Pinpoint the cell where the given text exists, returning its (x, y) midpoint coordinate. 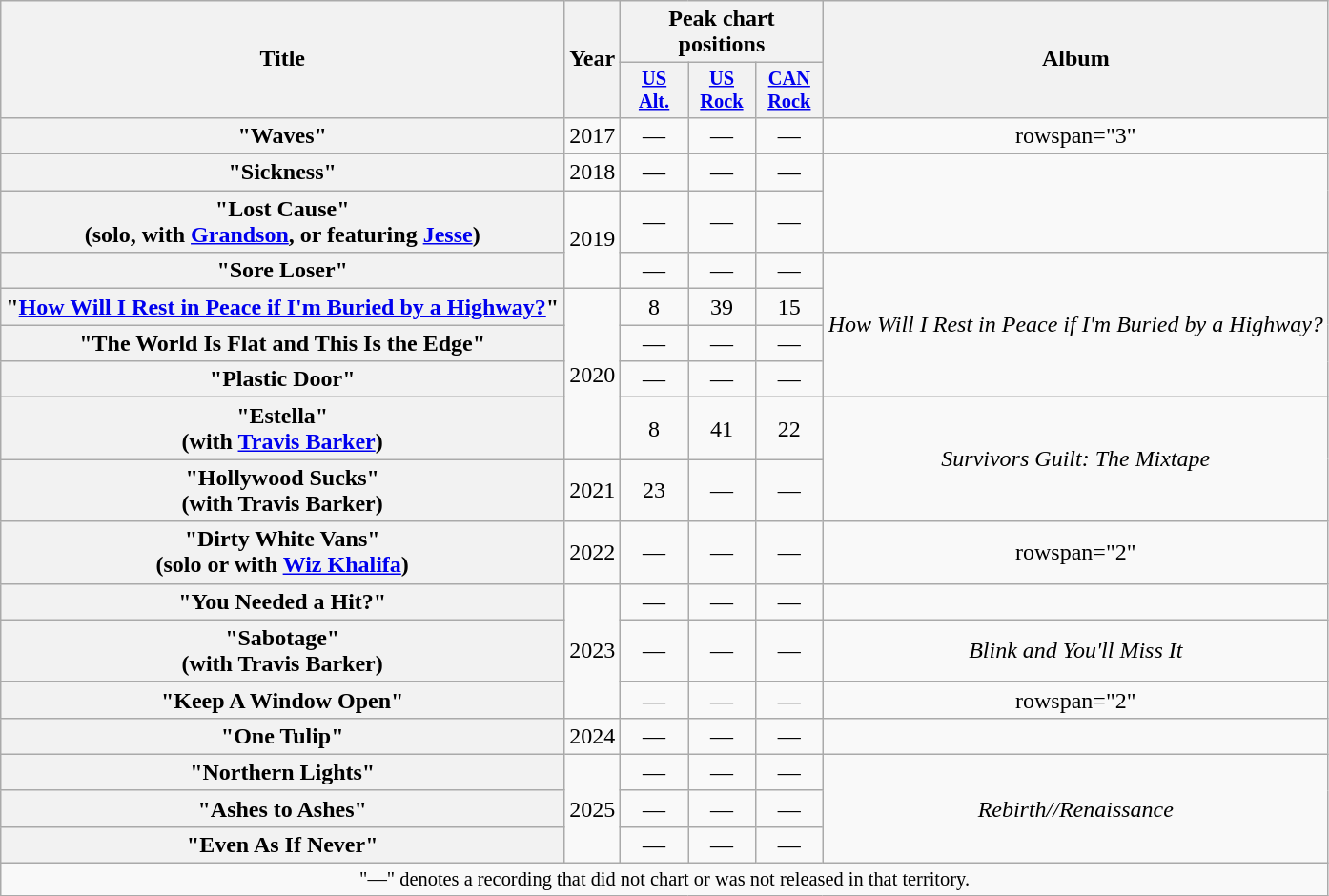
Peak chart positions (723, 32)
"The World Is Flat and This Is the Edge" (282, 343)
"You Needed a Hit?" (282, 601)
2022 (593, 553)
41 (723, 429)
23 (654, 490)
"—" denotes a recording that did not chart or was not released in that territory. (665, 880)
rowspan="3" (1075, 135)
"Sabotage" (with Travis Barker) (282, 650)
22 (789, 429)
USAlt. (654, 91)
Year (593, 59)
"Plastic Door" (282, 379)
USRock (723, 91)
39 (723, 307)
"One Tulip" (282, 736)
Title (282, 59)
"Hollywood Sucks" (with Travis Barker) (282, 490)
"Keep A Window Open" (282, 700)
"Lost Cause" (solo, with Grandson, or featuring Jesse) (282, 221)
2025 (593, 808)
"Estella" (with Travis Barker) (282, 429)
Blink and You'll Miss It (1075, 650)
2020 (593, 374)
2018 (593, 173)
2021 (593, 490)
2019 (593, 240)
15 (789, 307)
"Sore Loser" (282, 271)
"Sickness" (282, 173)
Album (1075, 59)
"Ashes to Ashes" (282, 808)
"Northern Lights" (282, 772)
Rebirth//Renaissance (1075, 808)
2024 (593, 736)
"Waves" (282, 135)
"Dirty White Vans" (solo or with Wiz Khalifa) (282, 553)
How Will I Rest in Peace if I'm Buried by a Highway? (1075, 325)
"How Will I Rest in Peace if I'm Buried by a Highway?" (282, 307)
2023 (593, 650)
CANRock (789, 91)
2017 (593, 135)
Survivors Guilt: The Mixtape (1075, 459)
"Even As If Never" (282, 845)
